Extract the [X, Y] coordinate from the center of the cell holding the provided text.  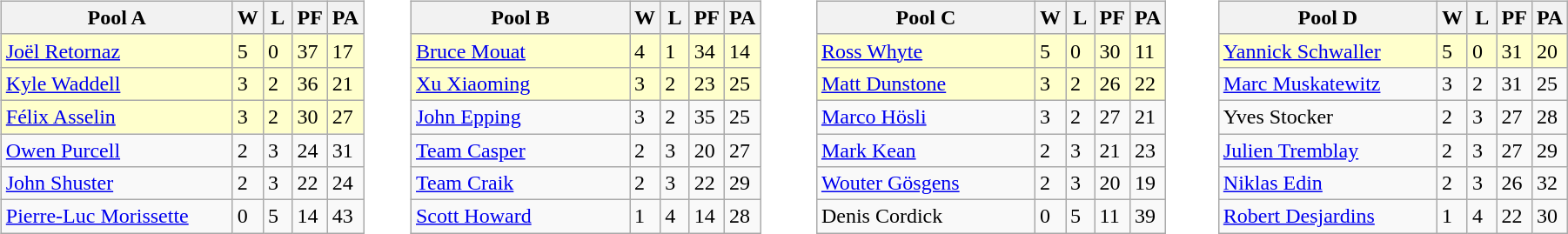
19 [1147, 184]
Denis Cordick [926, 217]
Marc Muskatewitz [1328, 84]
Team Craik [520, 184]
Pool C [926, 17]
Yannick Schwaller [1328, 50]
43 [345, 217]
39 [1147, 217]
Pool A [117, 17]
Félix Asselin [117, 117]
Xu Xiaoming [520, 84]
Wouter Gösgens [926, 184]
Pierre-Luc Morissette [117, 217]
Pool D [1328, 17]
Marco Hösli [926, 117]
17 [345, 50]
Yves Stocker [1328, 117]
Kyle Waddell [117, 84]
Robert Desjardins [1328, 217]
John Shuster [117, 184]
35 [707, 117]
Julien Tremblay [1328, 150]
Joël Retornaz [117, 50]
36 [310, 84]
Team Casper [520, 150]
Niklas Edin [1328, 184]
32 [1549, 184]
Owen Purcell [117, 150]
Mark Kean [926, 150]
37 [310, 50]
Ross Whyte [926, 50]
Scott Howard [520, 217]
Pool B [520, 17]
34 [707, 50]
Matt Dunstone [926, 84]
John Epping [520, 117]
Bruce Mouat [520, 50]
